Capture the cell that displays the provided text and extract its (X, Y) central coordinate. 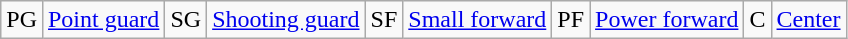
C (758, 20)
SG (186, 20)
Center (808, 20)
SF (384, 20)
Point guard (103, 20)
PF (571, 20)
Small forward (478, 20)
Power forward (667, 20)
PG (22, 20)
Shooting guard (286, 20)
